Locate the cell with the specified text and output its [X, Y] center coordinate. 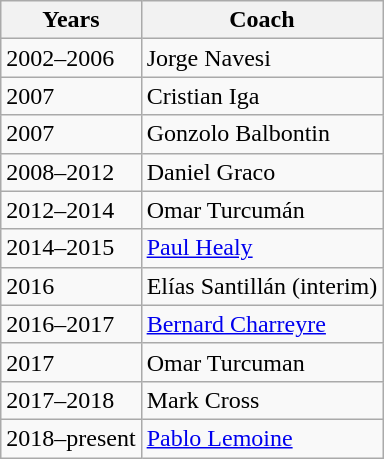
2017–2018 [71, 400]
Omar Turcumán [262, 210]
Mark Cross [262, 400]
2018–present [71, 438]
2002–2006 [71, 58]
2012–2014 [71, 210]
Omar Turcuman [262, 362]
Elías Santillán (interim) [262, 286]
2016–2017 [71, 324]
Gonzolo Balbontin [262, 134]
Jorge Navesi [262, 58]
2008–2012 [71, 172]
Bernard Charreyre [262, 324]
Daniel Graco [262, 172]
Paul Healy [262, 248]
2017 [71, 362]
Coach [262, 20]
Years [71, 20]
2014–2015 [71, 248]
2016 [71, 286]
Cristian Iga [262, 96]
Pablo Lemoine [262, 438]
